From the cell containing the given text, extract its center point as (X, Y) coordinate. 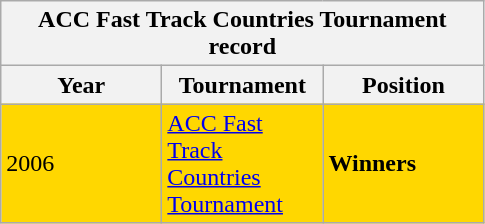
2006 (82, 164)
Winners (404, 164)
Year (82, 85)
Tournament (242, 85)
Position (404, 85)
ACC Fast Track Countries Tournament record (242, 34)
ACC Fast Track Countries Tournament (242, 164)
